Return the [X, Y] coordinate for the center point of the cell that contains the specified text.  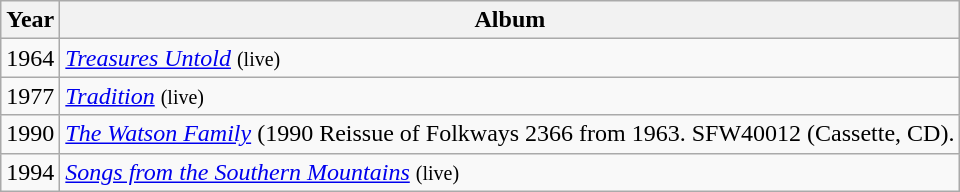
1990 [30, 134]
1994 [30, 172]
Album [510, 20]
1964 [30, 58]
Treasures Untold (live) [510, 58]
The Watson Family (1990 Reissue of Folkways 2366 from 1963. SFW40012 (Cassette, CD). [510, 134]
Tradition (live) [510, 96]
Songs from the Southern Mountains (live) [510, 172]
1977 [30, 96]
Year [30, 20]
